Search for the cell housing the specified text and yield its (x, y) center coordinate. 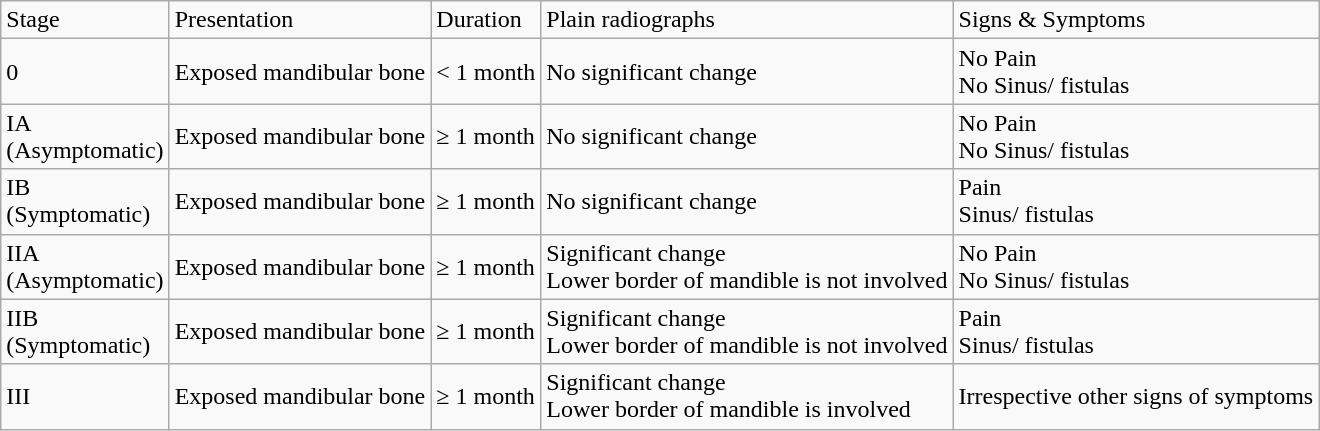
Plain radiographs (747, 20)
IIB(Symptomatic) (85, 332)
III (85, 396)
Stage (85, 20)
IIA(Asymptomatic) (85, 266)
< 1 month (486, 72)
Presentation (300, 20)
Duration (486, 20)
IA(Asymptomatic) (85, 136)
Significant changeLower border of mandible is involved (747, 396)
0 (85, 72)
IB(Symptomatic) (85, 202)
Irrespective other signs of symptoms (1136, 396)
Signs & Symptoms (1136, 20)
